Scan for the cell matching the given text and deliver its [x, y] coordinate at center. 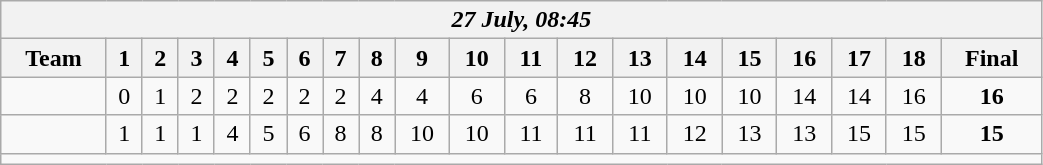
18 [914, 58]
27 July, 08:45 [522, 20]
7 [341, 58]
17 [860, 58]
0 [124, 96]
Team [54, 58]
9 [422, 58]
Final [992, 58]
3 [196, 58]
